Search for the cell housing the specified text and yield its [x, y] center coordinate. 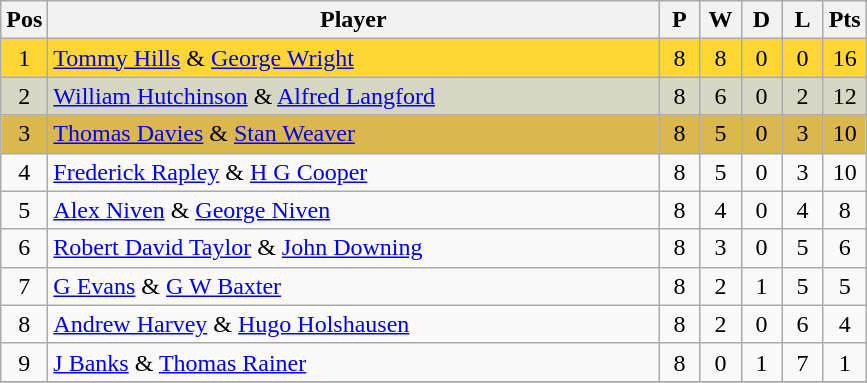
D [762, 20]
J Banks & Thomas Rainer [354, 362]
Thomas Davies & Stan Weaver [354, 134]
P [680, 20]
Frederick Rapley & H G Cooper [354, 172]
9 [24, 362]
Alex Niven & George Niven [354, 210]
L [802, 20]
16 [844, 58]
Tommy Hills & George Wright [354, 58]
Robert David Taylor & John Downing [354, 248]
Player [354, 20]
G Evans & G W Baxter [354, 286]
12 [844, 96]
Pts [844, 20]
W [720, 20]
Pos [24, 20]
Andrew Harvey & Hugo Holshausen [354, 324]
William Hutchinson & Alfred Langford [354, 96]
